Scan for the cell matching the given text and deliver its [X, Y] coordinate at center. 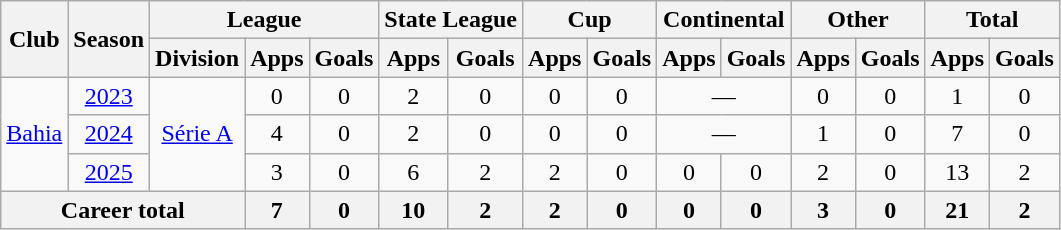
Série A [198, 134]
Continental [724, 20]
2024 [109, 134]
Cup [590, 20]
4 [277, 134]
Total [992, 20]
6 [414, 172]
21 [957, 210]
13 [957, 172]
10 [414, 210]
Other [858, 20]
2023 [109, 96]
Career total [123, 210]
Club [34, 39]
Division [198, 58]
League [264, 20]
State League [451, 20]
Season [109, 39]
Bahia [34, 134]
2025 [109, 172]
